Pinpoint the cell where the given text exists, returning its [x, y] midpoint coordinate. 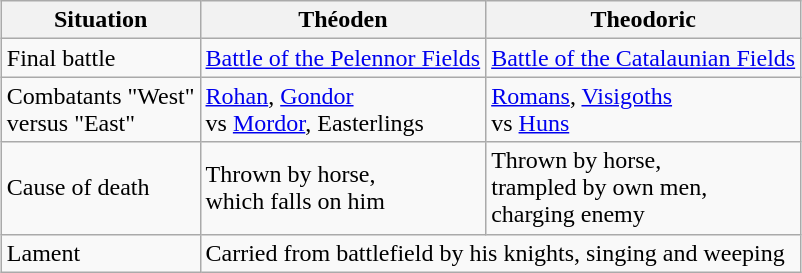
Rohan, Gondorvs Mordor, Easterlings [343, 110]
Thrown by horse,which falls on him [343, 188]
Thrown by horse,trampled by own men,charging enemy [644, 188]
Battle of the Catalaunian Fields [644, 58]
Théoden [343, 20]
Combatants "West"versus "East" [100, 110]
Theodoric [644, 20]
Lament [100, 253]
Situation [100, 20]
Carried from battlefield by his knights, singing and weeping [500, 253]
Battle of the Pelennor Fields [343, 58]
Final battle [100, 58]
Romans, Visigothsvs Huns [644, 110]
Cause of death [100, 188]
